Pinpoint the cell where the given text exists, returning its [x, y] midpoint coordinate. 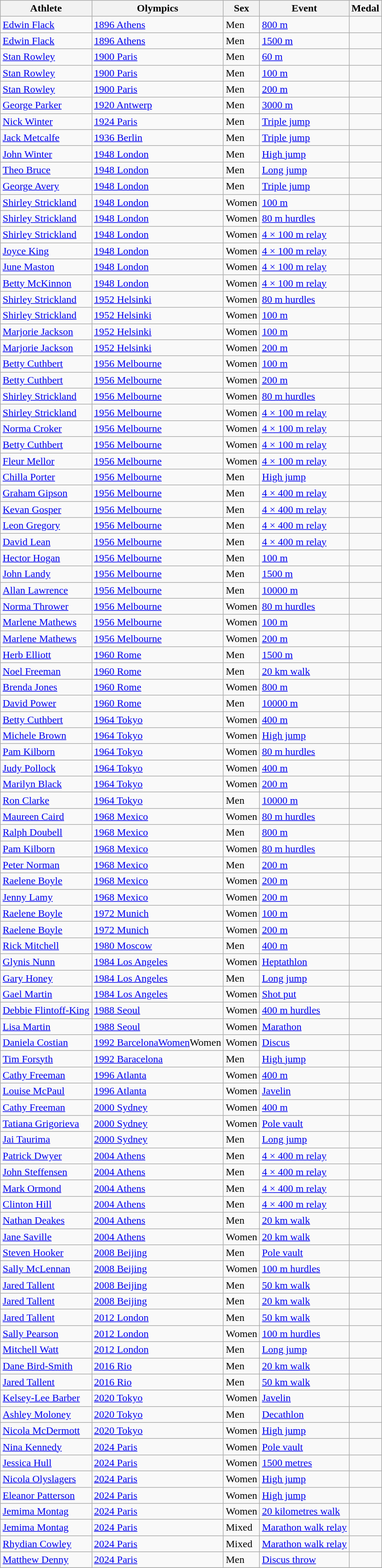
Athlete [46, 8]
Brenda Jones [46, 687]
1920 Antwerp [157, 105]
3000 m [305, 105]
Decathlon [305, 1414]
Jessica Hull [46, 1463]
Chilla Porter [46, 477]
Sally McLennan [46, 1269]
Discus [305, 1043]
Jenny Lamy [46, 897]
Nick Winter [46, 121]
Shot put [305, 994]
Mitchell Watt [46, 1350]
Eleanor Patterson [46, 1495]
Dane Bird-Smith [46, 1366]
John Steffensen [46, 1172]
1936 Berlin [157, 138]
Medal [365, 8]
Herb Elliott [46, 655]
Louise McPaul [46, 1091]
60 m [305, 57]
Steven Hooker [46, 1253]
John Landy [46, 574]
Clinton Hill [46, 1204]
Ron Clarke [46, 800]
Heptathlon [305, 962]
Peter Norman [46, 865]
1980 Moscow [157, 946]
Gary Honey [46, 978]
20 kilometres walk [305, 1512]
Nina Kennedy [46, 1447]
Betty McKinnon [46, 283]
Matthew Denny [46, 1560]
Allan Lawrence [46, 590]
Judy Pollock [46, 768]
Norma Thrower [46, 606]
Sex [241, 8]
400 m hurdles [305, 1011]
David Power [46, 703]
Kelsey-Lee Barber [46, 1398]
Maureen Caird [46, 816]
Rick Mitchell [46, 946]
Joyce King [46, 251]
Leon Gregory [46, 526]
Patrick Dwyer [46, 1156]
June Maston [46, 267]
Fleur Mellor [46, 461]
1992 Baracelona [157, 1059]
Jane Saville [46, 1237]
David Lean [46, 542]
Kevan Gosper [46, 510]
Jai Taurima [46, 1140]
Norma Croker [46, 428]
Glynis Nunn [46, 962]
Rhydian Cowley [46, 1544]
Ralph Doubell [46, 833]
Michele Brown [46, 736]
Nathan Deakes [46, 1220]
Event [305, 8]
Noel Freeman [46, 671]
Tim Forsyth [46, 1059]
1992 BarcelonaWomenWomen [157, 1043]
Nicola Olyslagers [46, 1479]
Theo Bruce [46, 170]
George Parker [46, 105]
1500 metres [305, 1463]
Ashley Moloney [46, 1414]
Graham Gipson [46, 493]
Sally Pearson [46, 1334]
Debbie Flintoff-King [46, 1011]
Marathon [305, 1027]
Daniela Costian [46, 1043]
Tatiana Grigorieva [46, 1123]
John Winter [46, 154]
Mark Ormond [46, 1188]
Marilyn Black [46, 784]
Jack Metcalfe [46, 138]
Nicola McDermott [46, 1430]
George Avery [46, 186]
Olympics [157, 8]
Lisa Martin [46, 1027]
Hector Hogan [46, 558]
Gael Martin [46, 994]
1924 Paris [157, 121]
Discus throw [305, 1560]
